Pinpoint the cell where the given text exists, returning its (x, y) midpoint coordinate. 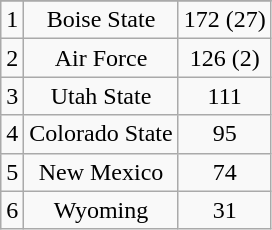
Wyoming (101, 210)
1 (12, 20)
6 (12, 210)
126 (2) (224, 58)
4 (12, 134)
Utah State (101, 96)
74 (224, 172)
3 (12, 96)
111 (224, 96)
95 (224, 134)
172 (27) (224, 20)
Boise State (101, 20)
Colorado State (101, 134)
31 (224, 210)
5 (12, 172)
Air Force (101, 58)
New Mexico (101, 172)
2 (12, 58)
